From the cell containing the given text, extract its center point as (x, y) coordinate. 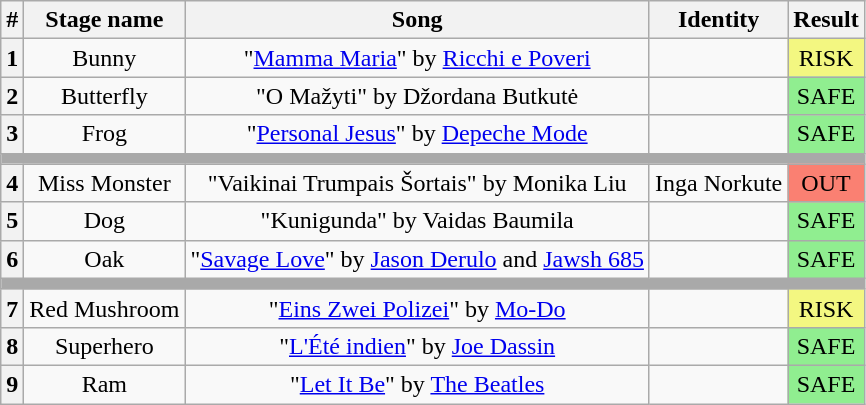
Dog (104, 221)
"Let It Be" by The Beatles (418, 384)
Inga Norkute (718, 183)
Miss Monster (104, 183)
"O Mažyti" by Džordana Butkutė (418, 96)
"Eins Zwei Polizei" by Mo-Do (418, 308)
3 (12, 134)
4 (12, 183)
Result (826, 20)
Oak (104, 259)
5 (12, 221)
Stage name (104, 20)
Identity (718, 20)
"Mamma Maria" by Ricchi e Poveri (418, 58)
"L'Été indien" by Joe Dassin (418, 346)
# (12, 20)
7 (12, 308)
9 (12, 384)
Ram (104, 384)
Red Mushroom (104, 308)
Bunny (104, 58)
Frog (104, 134)
1 (12, 58)
OUT (826, 183)
8 (12, 346)
Song (418, 20)
"Vaikinai Trumpais Šortais" by Monika Liu (418, 183)
"Kunigunda" by Vaidas Baumila (418, 221)
Superhero (104, 346)
Butterfly (104, 96)
6 (12, 259)
"Personal Jesus" by Depeche Mode (418, 134)
"Savage Love" by Jason Derulo and Jawsh 685 (418, 259)
2 (12, 96)
